From the cell containing the given text, extract its center point as [X, Y] coordinate. 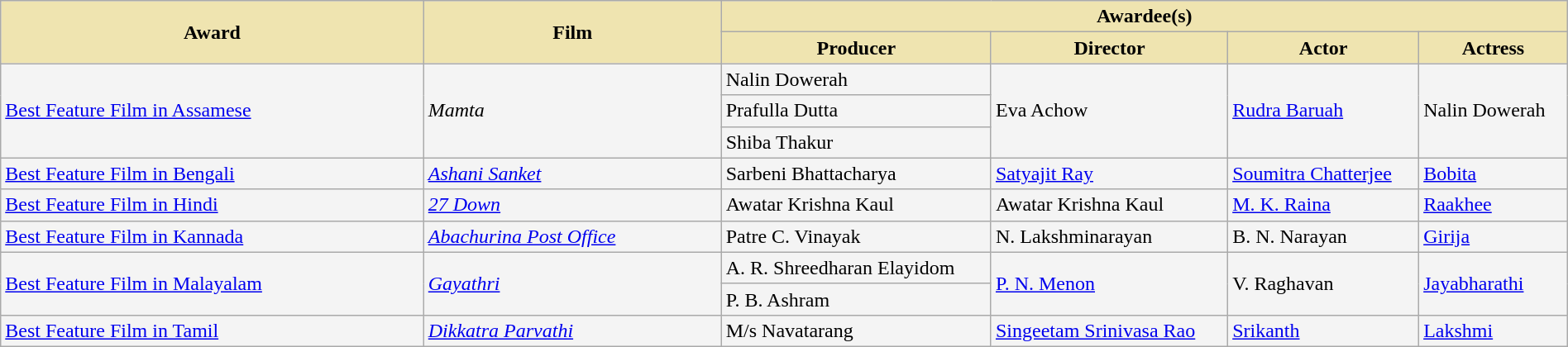
Producer [856, 48]
Gayathri [572, 283]
M. K. Raina [1323, 205]
N. Lakshminarayan [1109, 236]
Srikanth [1323, 330]
Girija [1494, 236]
P. N. Menon [1109, 283]
V. Raghavan [1323, 283]
Award [213, 32]
Best Feature Film in Hindi [213, 205]
Actor [1323, 48]
Director [1109, 48]
Raakhee [1494, 205]
P. B. Ashram [856, 299]
Shiba Thakur [856, 142]
Patre C. Vinayak [856, 236]
Best Feature Film in Tamil [213, 330]
Satyajit Ray [1109, 173]
27 Down [572, 205]
Jayabharathi [1494, 283]
Best Feature Film in Bengali [213, 173]
Dikkatra Parvathi [572, 330]
Lakshmi [1494, 330]
Soumitra Chatterjee [1323, 173]
Ashani Sanket [572, 173]
Mamta [572, 111]
A. R. Shreedharan Elayidom [856, 268]
Rudra Baruah [1323, 111]
Sarbeni Bhattacharya [856, 173]
Singeetam Srinivasa Rao [1109, 330]
Best Feature Film in Kannada [213, 236]
M/s Navatarang [856, 330]
B. N. Narayan [1323, 236]
Best Feature Film in Assamese [213, 111]
Bobita [1494, 173]
Actress [1494, 48]
Awardee(s) [1145, 17]
Film [572, 32]
Abachurina Post Office [572, 236]
Eva Achow [1109, 111]
Prafulla Dutta [856, 111]
Best Feature Film in Malayalam [213, 283]
